Return the [x, y] coordinate for the center point of the cell that contains the specified text.  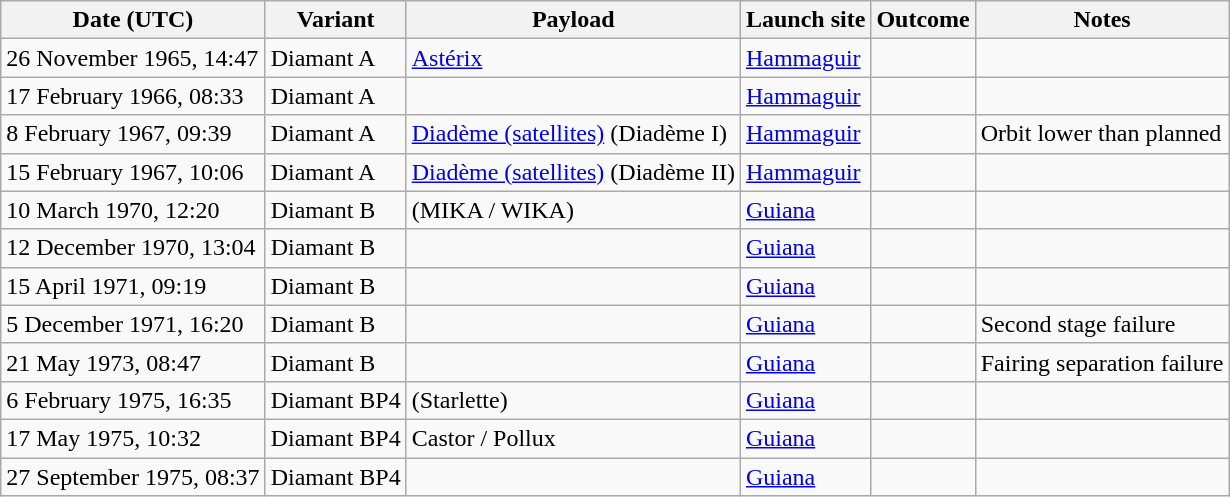
15 February 1967, 10:06 [133, 172]
12 December 1970, 13:04 [133, 248]
Payload [573, 20]
5 December 1971, 16:20 [133, 324]
21 May 1973, 08:47 [133, 362]
8 February 1967, 09:39 [133, 134]
Notes [1102, 20]
Astérix [573, 58]
15 April 1971, 09:19 [133, 286]
10 March 1970, 12:20 [133, 210]
Launch site [805, 20]
Second stage failure [1102, 324]
(MIKA / WIKA) [573, 210]
Variant [336, 20]
Orbit lower than planned [1102, 134]
17 May 1975, 10:32 [133, 438]
6 February 1975, 16:35 [133, 400]
(Starlette) [573, 400]
Fairing separation failure [1102, 362]
27 September 1975, 08:37 [133, 477]
Castor / Pollux [573, 438]
26 November 1965, 14:47 [133, 58]
Diadème (satellites) (Diadème I) [573, 134]
17 February 1966, 08:33 [133, 96]
Date (UTC) [133, 20]
Outcome [923, 20]
Diadème (satellites) (Diadème II) [573, 172]
